Identify which cell holds the provided text, then report its (x, y) central coordinate. 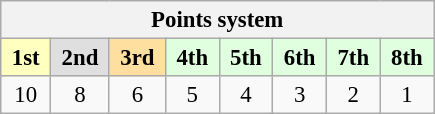
7th (353, 58)
8th (407, 58)
8 (80, 95)
3 (300, 95)
3rd (137, 58)
10 (26, 95)
5 (192, 95)
5th (246, 58)
1 (407, 95)
2nd (80, 58)
6th (300, 58)
4th (192, 58)
Points system (218, 20)
2 (353, 95)
4 (246, 95)
6 (137, 95)
1st (26, 58)
